Locate the cell with the specified text and output its (X, Y) center coordinate. 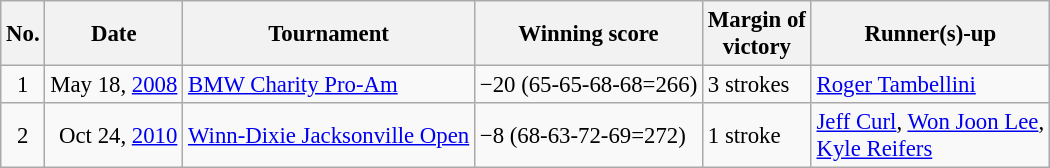
Winn-Dixie Jacksonville Open (329, 136)
3 strokes (758, 85)
Winning score (589, 34)
Runner(s)-up (930, 34)
−20 (65-65-68-68=266) (589, 85)
No. (23, 34)
May 18, 2008 (114, 85)
2 (23, 136)
BMW Charity Pro-Am (329, 85)
1 (23, 85)
Margin ofvictory (758, 34)
Date (114, 34)
Roger Tambellini (930, 85)
Oct 24, 2010 (114, 136)
Jeff Curl, Won Joon Lee, Kyle Reifers (930, 136)
Tournament (329, 34)
−8 (68-63-72-69=272) (589, 136)
1 stroke (758, 136)
